Determine the [x, y] coordinate at the center of the cell enclosing the given text.  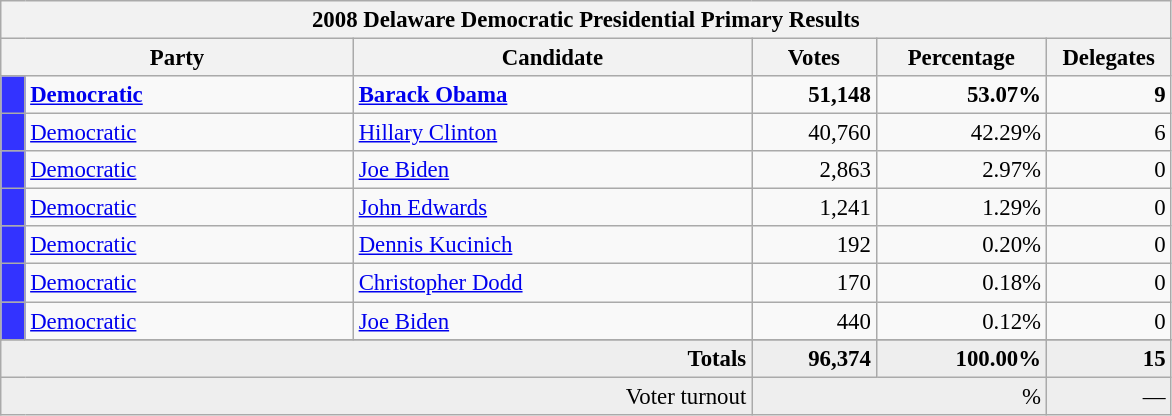
2008 Delaware Democratic Presidential Primary Results [586, 20]
192 [814, 245]
Totals [376, 358]
1.29% [961, 208]
1,241 [814, 208]
40,760 [814, 133]
Christopher Dodd [552, 283]
0.18% [961, 283]
440 [814, 321]
100.00% [961, 358]
170 [814, 283]
Barack Obama [552, 95]
6 [1108, 133]
0.12% [961, 321]
96,374 [814, 358]
2.97% [961, 170]
53.07% [961, 95]
% [900, 396]
John Edwards [552, 208]
Dennis Kucinich [552, 245]
— [1108, 396]
Hillary Clinton [552, 133]
Party [178, 58]
Candidate [552, 58]
Delegates [1108, 58]
9 [1108, 95]
42.29% [961, 133]
2,863 [814, 170]
Voter turnout [376, 396]
0.20% [961, 245]
Percentage [961, 58]
15 [1108, 358]
51,148 [814, 95]
Votes [814, 58]
